For the text-containing cell, return its midpoint in [X, Y] coordinate format. 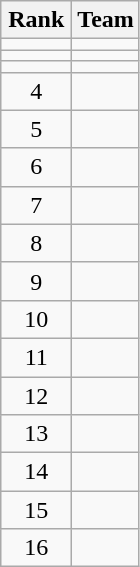
6 [36, 167]
7 [36, 205]
8 [36, 243]
Rank [36, 20]
12 [36, 395]
13 [36, 434]
4 [36, 91]
5 [36, 129]
Team [106, 20]
11 [36, 357]
9 [36, 281]
10 [36, 319]
14 [36, 472]
15 [36, 510]
16 [36, 548]
